Return [x, y] of the center of cell containing provided text 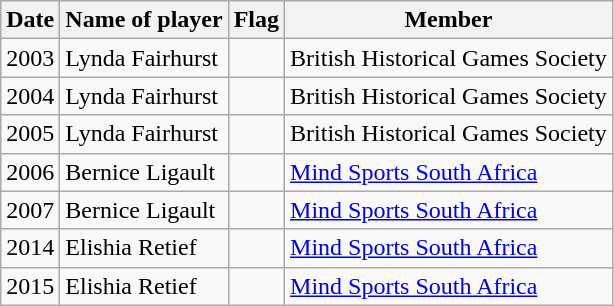
Member [449, 20]
2007 [30, 210]
Name of player [144, 20]
Date [30, 20]
2006 [30, 172]
2005 [30, 134]
2004 [30, 96]
Flag [256, 20]
2003 [30, 58]
2015 [30, 286]
2014 [30, 248]
